Output the [X, Y] coordinate of the center of the cell containing the given text.  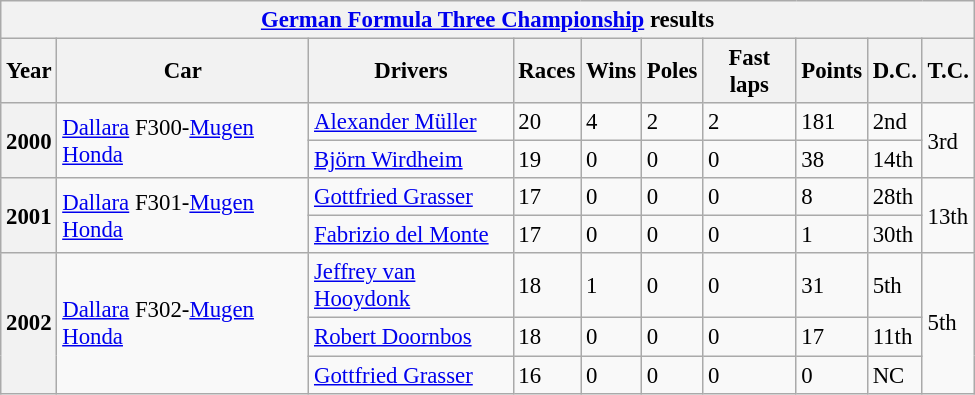
D.C. [894, 72]
Poles [672, 72]
Jeffrey van Hooydonk [411, 286]
2000 [29, 140]
2001 [29, 216]
2nd [894, 122]
14th [894, 160]
Robert Doornbos [411, 337]
Alexander Müller [411, 122]
8 [832, 197]
181 [832, 122]
T.C. [948, 72]
Wins [612, 72]
Races [547, 72]
Björn Wirdheim [411, 160]
2002 [29, 324]
NC [894, 375]
Dallara F300-Mugen Honda [183, 140]
Dallara F301-Mugen Honda [183, 216]
German Formula Three Championship results [488, 20]
31 [832, 286]
Dallara F302-Mugen Honda [183, 324]
19 [547, 160]
Year [29, 72]
Points [832, 72]
Car [183, 72]
38 [832, 160]
3rd [948, 140]
4 [612, 122]
11th [894, 337]
13th [948, 216]
30th [894, 235]
Fast laps [750, 72]
Fabrizio del Monte [411, 235]
16 [547, 375]
20 [547, 122]
28th [894, 197]
Drivers [411, 72]
